Detect which cell encompasses the target text, then output its (x, y) center coordinate. 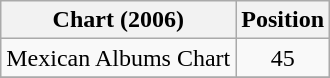
Chart (2006) (118, 20)
45 (283, 58)
Position (283, 20)
Mexican Albums Chart (118, 58)
